Determine the (X, Y) coordinate at the center of the cell enclosing the given text.  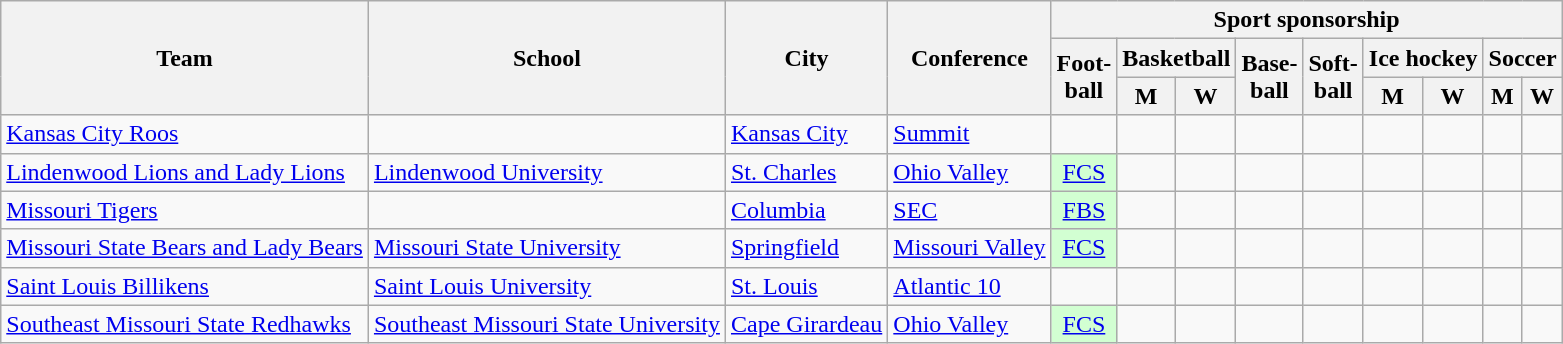
Foot-ball (1084, 77)
Lindenwood University (546, 172)
Lindenwood Lions and Lady Lions (185, 172)
Springfield (806, 248)
Basketball (1176, 58)
Conference (970, 58)
Team (185, 58)
Missouri State University (546, 248)
Summit (970, 134)
Base-ball (1270, 77)
Saint Louis University (546, 286)
St. Louis (806, 286)
Soccer (1522, 58)
Ice hockey (1423, 58)
Cape Girardeau (806, 324)
Saint Louis Billikens (185, 286)
Missouri State Bears and Lady Bears (185, 248)
City (806, 58)
Missouri Valley (970, 248)
FBS (1084, 210)
SEC (970, 210)
Kansas City Roos (185, 134)
Missouri Tigers (185, 210)
St. Charles (806, 172)
Soft-ball (1333, 77)
Southeast Missouri State University (546, 324)
Columbia (806, 210)
Atlantic 10 (970, 286)
School (546, 58)
Southeast Missouri State Redhawks (185, 324)
Kansas City (806, 134)
Sport sponsorship (1306, 20)
